Output the (x, y) coordinate of the center of the cell containing the given text.  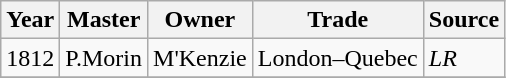
Source (464, 20)
Owner (200, 20)
M'Kenzie (200, 58)
Year (30, 20)
LR (464, 58)
P.Morin (104, 58)
Master (104, 20)
1812 (30, 58)
Trade (338, 20)
London–Quebec (338, 58)
